Capture the cell that displays the provided text and extract its [X, Y] central coordinate. 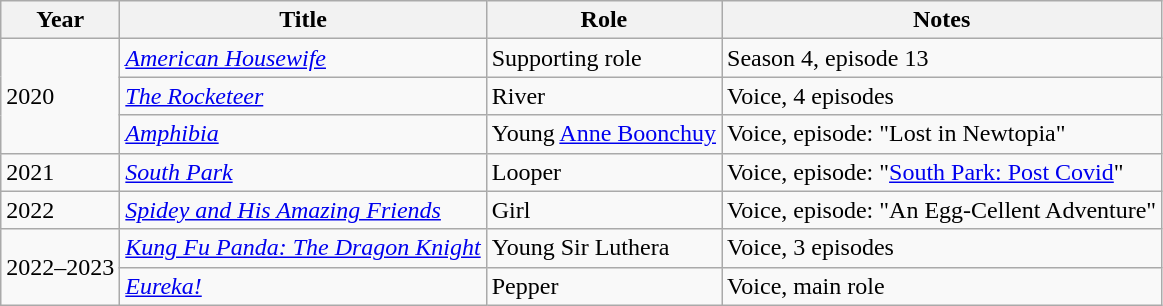
Role [604, 20]
Year [60, 20]
Looper [604, 172]
Voice, episode: "Lost in Newtopia" [942, 134]
American Housewife [303, 58]
Girl [604, 210]
Voice, episode: "An Egg-Cellent Adventure" [942, 210]
Eureka! [303, 286]
2022–2023 [60, 267]
Spidey and His Amazing Friends [303, 210]
Kung Fu Panda: The Dragon Knight [303, 248]
Title [303, 20]
Young Anne Boonchuy [604, 134]
Pepper [604, 286]
Young Sir Luthera [604, 248]
Voice, episode: "South Park: Post Covid" [942, 172]
2021 [60, 172]
Amphibia [303, 134]
Voice, 4 episodes [942, 96]
Voice, 3 episodes [942, 248]
South Park [303, 172]
Voice, main role [942, 286]
2022 [60, 210]
Supporting role [604, 58]
Season 4, episode 13 [942, 58]
2020 [60, 96]
River [604, 96]
Notes [942, 20]
The Rocketeer [303, 96]
